Determine the (x, y) coordinate at the center of the cell enclosing the given text.  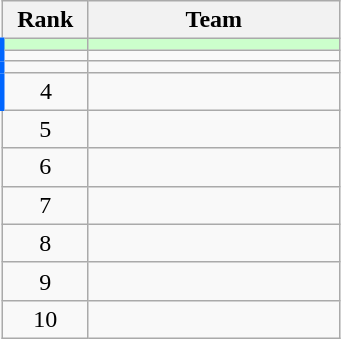
4 (45, 91)
8 (45, 243)
6 (45, 167)
5 (45, 129)
Rank (45, 20)
7 (45, 205)
10 (45, 319)
9 (45, 281)
Team (214, 20)
